Search for the cell housing the specified text and yield its (x, y) center coordinate. 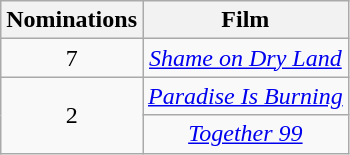
7 (72, 58)
Film (245, 20)
Nominations (72, 20)
2 (72, 115)
Shame on Dry Land (245, 58)
Together 99 (245, 134)
Paradise Is Burning (245, 96)
